Capture the cell that displays the provided text and extract its (X, Y) central coordinate. 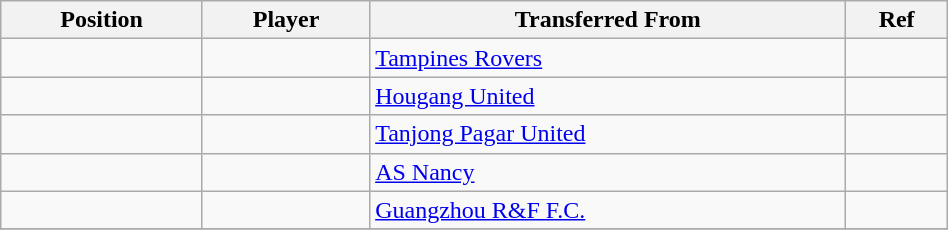
Tampines Rovers (608, 58)
Position (102, 20)
Ref (896, 20)
Transferred From (608, 20)
Guangzhou R&F F.C. (608, 210)
Hougang United (608, 96)
Player (286, 20)
AS Nancy (608, 172)
Tanjong Pagar United (608, 134)
